Output the [X, Y] coordinate of the center of the cell containing the given text.  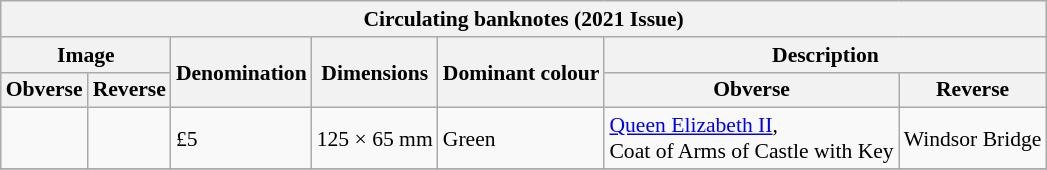
Queen Elizabeth II, Coat of Arms of Castle with Key [751, 138]
125 × 65 mm [375, 138]
Dimensions [375, 72]
Windsor Bridge [973, 138]
Green [522, 138]
£5 [242, 138]
Denomination [242, 72]
Description [825, 55]
Dominant colour [522, 72]
Image [86, 55]
Circulating banknotes (2021 Issue) [524, 19]
